Search for the cell housing the specified text and yield its [x, y] center coordinate. 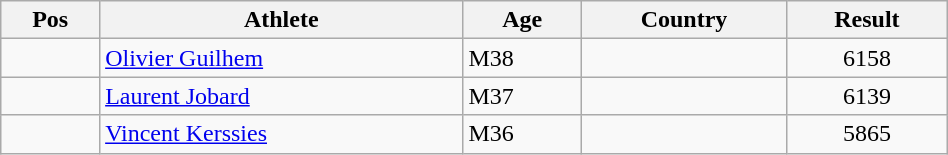
Age [522, 20]
6139 [868, 96]
5865 [868, 134]
6158 [868, 58]
Athlete [282, 20]
Laurent Jobard [282, 96]
Result [868, 20]
M36 [522, 134]
M37 [522, 96]
Country [684, 20]
Olivier Guilhem [282, 58]
Vincent Kerssies [282, 134]
M38 [522, 58]
Pos [50, 20]
